Detect which cell encompasses the target text, then output its (X, Y) center coordinate. 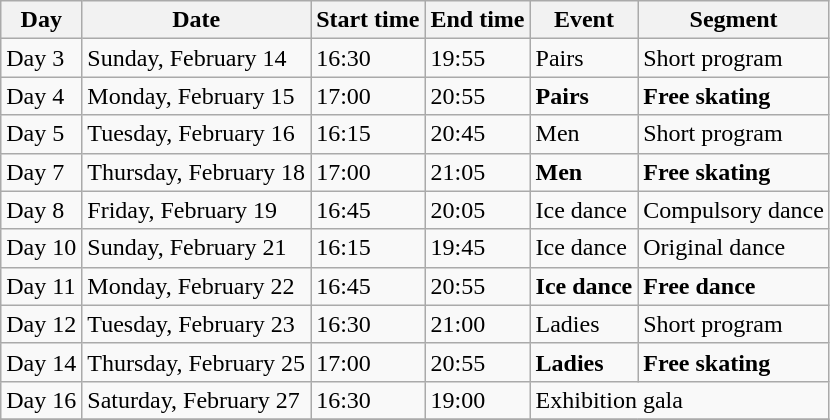
Segment (734, 20)
Event (584, 20)
Day 3 (42, 58)
Sunday, February 14 (196, 58)
20:45 (478, 134)
End time (478, 20)
Day 12 (42, 324)
Free dance (734, 286)
Day 8 (42, 210)
Saturday, February 27 (196, 400)
21:05 (478, 172)
Day 16 (42, 400)
21:00 (478, 324)
19:00 (478, 400)
Original dance (734, 248)
Monday, February 22 (196, 286)
Friday, February 19 (196, 210)
Compulsory dance (734, 210)
Day 11 (42, 286)
Start time (368, 20)
Day 4 (42, 96)
Day (42, 20)
20:05 (478, 210)
Day 10 (42, 248)
Day 14 (42, 362)
Sunday, February 21 (196, 248)
Tuesday, February 16 (196, 134)
Monday, February 15 (196, 96)
Day 5 (42, 134)
Exhibition gala (680, 400)
Day 7 (42, 172)
Date (196, 20)
19:55 (478, 58)
Thursday, February 25 (196, 362)
Thursday, February 18 (196, 172)
Tuesday, February 23 (196, 324)
19:45 (478, 248)
